Extract the [X, Y] coordinate from the center of the cell holding the provided text.  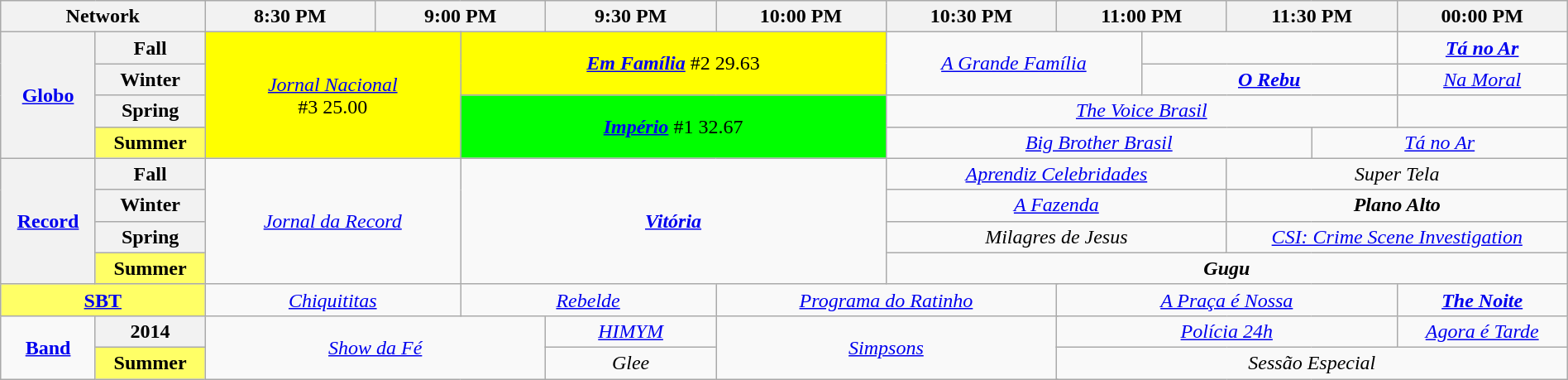
HIMYM [631, 331]
8:30 PM [290, 17]
CSI: Crime Scene Investigation [1397, 237]
Globo [48, 95]
Programa do Ratinho [887, 300]
Simpsons [887, 347]
Chiquititas [332, 300]
Band [48, 347]
Show da Fé [375, 347]
Aprendiz Celebridades [1056, 174]
Polícia 24h [1226, 331]
A Fazenda [1056, 205]
Império #1 32.67 [673, 127]
Milagres de Jesus [1056, 237]
11:00 PM [1141, 17]
A Praça é Nossa [1226, 300]
Na Moral [1482, 79]
Super Tela [1397, 174]
Em Família #2 29.63 [673, 64]
9:30 PM [631, 17]
10:30 PM [971, 17]
Rebelde [589, 300]
The Voice Brasil [1141, 111]
11:30 PM [1312, 17]
2014 [150, 331]
Network [103, 17]
The Noite [1482, 300]
9:00 PM [461, 17]
SBT [103, 300]
Sessão Especial [1312, 363]
10:00 PM [801, 17]
O Rebu [1269, 79]
Gugu [1226, 268]
Glee [631, 363]
Jornal Nacional#3 25.00 [332, 95]
Plano Alto [1397, 205]
Big Brother Brasil [1098, 142]
A Grande Família [1014, 64]
00:00 PM [1482, 17]
Record [48, 221]
Agora é Tarde [1482, 331]
Jornal da Record [332, 221]
Vitória [673, 221]
